From the cell containing the given text, extract its center point as (X, Y) coordinate. 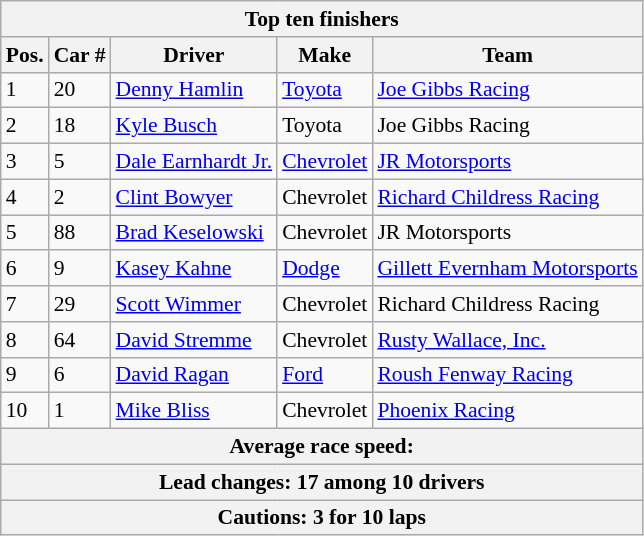
Top ten finishers (322, 19)
Kyle Busch (194, 126)
20 (80, 90)
Dodge (324, 269)
Car # (80, 55)
Make (324, 55)
Ford (324, 375)
7 (25, 304)
29 (80, 304)
10 (25, 411)
3 (25, 162)
Gillett Evernham Motorsports (507, 269)
Mike Bliss (194, 411)
88 (80, 233)
Pos. (25, 55)
Phoenix Racing (507, 411)
Scott Wimmer (194, 304)
Denny Hamlin (194, 90)
David Stremme (194, 340)
18 (80, 126)
64 (80, 340)
Average race speed: (322, 447)
8 (25, 340)
Dale Earnhardt Jr. (194, 162)
Brad Keselowski (194, 233)
4 (25, 197)
David Ragan (194, 375)
Roush Fenway Racing (507, 375)
Team (507, 55)
Clint Bowyer (194, 197)
Driver (194, 55)
Rusty Wallace, Inc. (507, 340)
Cautions: 3 for 10 laps (322, 518)
Lead changes: 17 among 10 drivers (322, 482)
Kasey Kahne (194, 269)
